Determine the [x, y] coordinate at the center of the cell enclosing the given text.  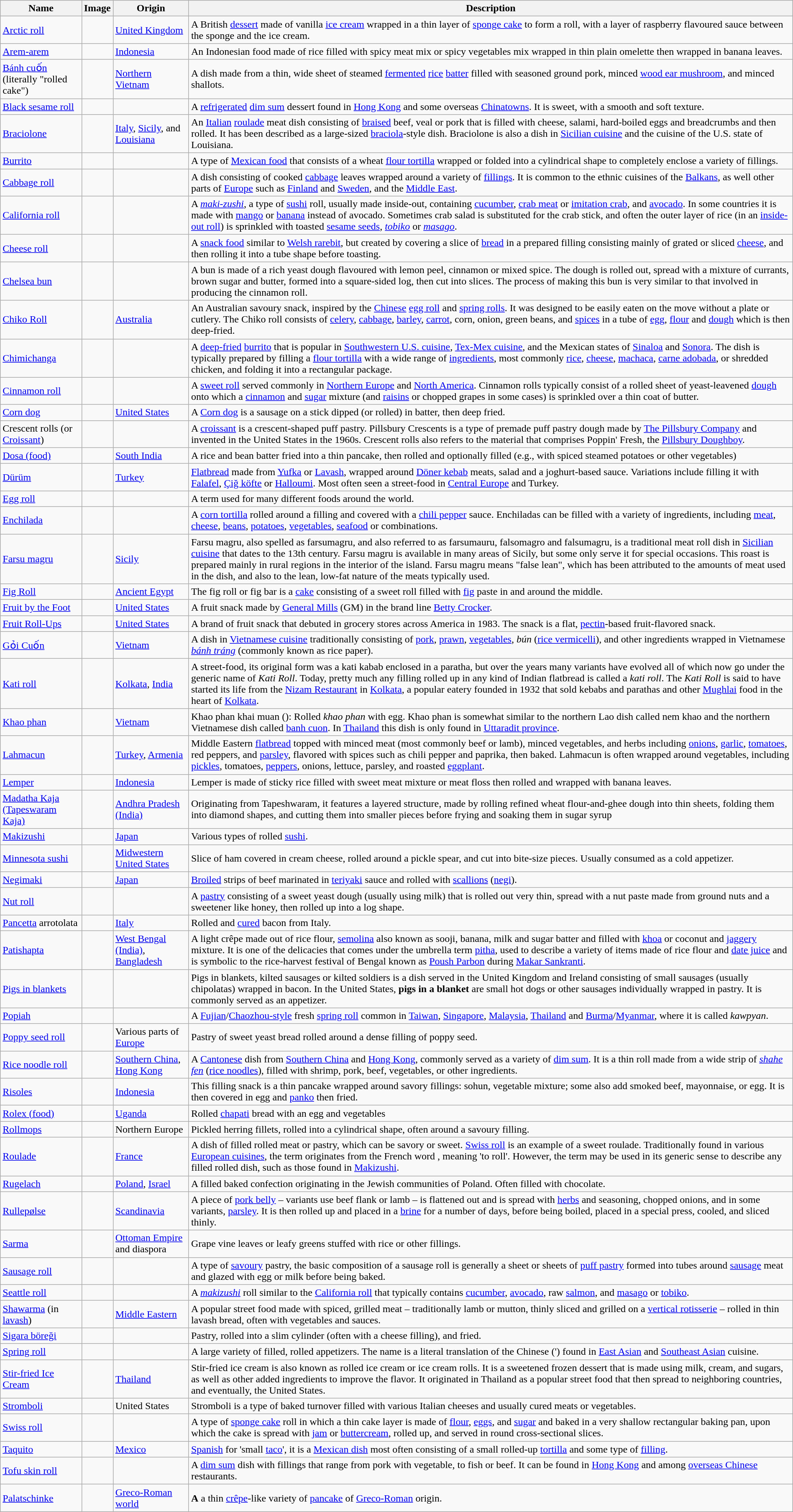
Sigara böreği [41, 1335]
Andhra Pradesh (India) [151, 809]
Turkey, Armenia [151, 755]
Chelsea bun [41, 281]
Spring roll [41, 1351]
Rollmops [41, 1129]
A refrigerated dim sum dessert found in Hong Kong and some overseas Chinatowns. It is sweet, with a smooth and soft texture. [491, 107]
Australia [151, 320]
Rice noodle roll [41, 1065]
Fruit by the Foot [41, 608]
Sausage roll [41, 1271]
Nut roll [41, 901]
Fig Roll [41, 592]
Origin [151, 8]
Fruit Roll-Ups [41, 624]
Cabbage roll [41, 182]
Cinnamon roll [41, 391]
Gỏi Cuốn [41, 645]
An Indonesian food made of rice filled with spicy meat mix or spicy vegetables mix wrapped in thin plain omelette then wrapped in banana leaves. [491, 51]
Stromboli is a type of baked turnover filled with various Italian cheeses and usually cured meats or vegetables. [491, 1406]
Pancetta arrotolata [41, 923]
A makizushi roll similar to the California roll that typically contains cucumber, avocado, raw salmon, and masago or tobiko. [491, 1292]
Lemper is made of sticky rice filled with sweet meat mixture or meat floss then rolled and wrapped with banana leaves. [491, 782]
Thailand [151, 1379]
Khao phan [41, 722]
Patishapta [41, 950]
Taquito [41, 1449]
Palatschinke [41, 1498]
Arem-arem [41, 51]
Pastry, rolled into a slim cylinder (often with a cheese filling), and fried. [491, 1335]
Stromboli [41, 1406]
Corn dog [41, 412]
A rice and bean batter fried into a thin pancake, then rolled and optionally filled (e.g., with spiced steamed potatoes or other vegetables) [491, 455]
Negimaki [41, 880]
Middle Eastern [151, 1314]
Various types of rolled sushi. [491, 837]
Makizushi [41, 837]
Seattle roll [41, 1292]
Tofu skin roll [41, 1471]
France [151, 1156]
Chimichanga [41, 358]
Poppy seed roll [41, 1037]
Crescent rolls (or Croissant) [41, 434]
Braciolone [41, 134]
A fruit snack made by General Mills (GM) in the brand line Betty Crocker. [491, 608]
Lahmacun [41, 755]
Shawarma (in lavash) [41, 1314]
The fig roll or fig bar is a cake consisting of a sweet roll filled with fig paste in and around the middle. [491, 592]
Slice of ham covered in cream cheese, rolled around a pickle spear, and cut into bite-size pieces. Usually consumed as a cold appetizer. [491, 858]
Madatha Kaja (Tapeswaram Kaja) [41, 809]
Dosa (food) [41, 455]
Rolex (food) [41, 1113]
Minnesota sushi [41, 858]
Pickled herring fillets, rolled into a cylindrical shape, often around a savoury filling. [491, 1129]
Arctic roll [41, 30]
A large variety of filled, rolled appetizers. The name is a literal translation of the Chinese (') found in East Asian and Southeast Asian cuisine. [491, 1351]
Name [41, 8]
Northern Europe [151, 1129]
Various parts of Europe [151, 1037]
United Kingdom [151, 30]
Grape vine leaves or leafy greens stuffed with rice or other fillings. [491, 1244]
West Bengal (India), Bangladesh [151, 950]
Spanish for 'small taco', it is a Mexican dish most often consisting of a small rolled-up tortilla and some type of filling. [491, 1449]
Roulade [41, 1156]
Stir-fried Ice Cream [41, 1379]
California roll [41, 215]
Enchilada [41, 520]
Italy [151, 923]
Greco-Roman world [151, 1498]
Ottoman Empire and diaspora [151, 1244]
A a thin crêpe-like variety of pancake of Greco-Roman origin. [491, 1498]
Sicily [151, 559]
Rullepølse [41, 1211]
Description [491, 8]
South India [151, 455]
Kolkata, India [151, 683]
Bánh cuốn (literally "rolled cake") [41, 79]
A brand of fruit snack that debuted in grocery stores across America in 1983. The snack is a flat, pectin-based fruit-flavored snack. [491, 624]
Northern Vietnam [151, 79]
Farsu magru [41, 559]
A filled baked confection originating in the Jewish communities of Poland. Often filled with chocolate. [491, 1184]
A term used for many different foods around the world. [491, 499]
Poland, Israel [151, 1184]
Turkey [151, 477]
Risoles [41, 1092]
Southern China, Hong Kong [151, 1065]
Midwestern United States [151, 858]
Cheese roll [41, 248]
Pigs in blankets [41, 989]
A Corn dog is a sausage on a stick dipped (or rolled) in batter, then deep fried. [491, 412]
A dish made from a thin, wide sheet of steamed fermented rice batter filled with seasoned ground pork, minced wood ear mushroom, and minced shallots. [491, 79]
Uganda [151, 1113]
Swiss roll [41, 1428]
Rugelach [41, 1184]
Rolled and cured bacon from Italy. [491, 923]
Black sesame roll [41, 107]
Egg roll [41, 499]
Kati roll [41, 683]
Lemper [41, 782]
Burrito [41, 161]
Rolled chapati bread with an egg and vegetables [491, 1113]
Sarma [41, 1244]
Scandinavia [151, 1211]
A Fujian/Chaozhou-style fresh spring roll common in Taiwan, Singapore, Malaysia, Thailand and Burma/Myanmar, where it is called kawpyan. [491, 1016]
Ancient Egypt [151, 592]
Popiah [41, 1016]
Mexico [151, 1449]
Chiko Roll [41, 320]
Dürüm [41, 477]
Broiled strips of beef marinated in teriyaki sauce and rolled with scallions (negi). [491, 880]
Italy, Sicily, and Louisiana [151, 134]
Image [97, 8]
Pastry of sweet yeast bread rolled around a dense filling of poppy seed. [491, 1037]
